Output the [x, y] coordinate of the center of the cell containing the given text.  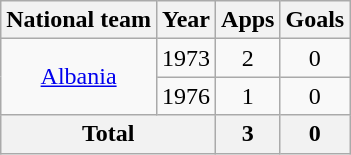
1973 [186, 58]
Albania [79, 77]
National team [79, 20]
Total [108, 134]
Apps [248, 20]
1 [248, 96]
Goals [315, 20]
3 [248, 134]
2 [248, 58]
1976 [186, 96]
Year [186, 20]
